Identify which cell holds the provided text, then report its [x, y] central coordinate. 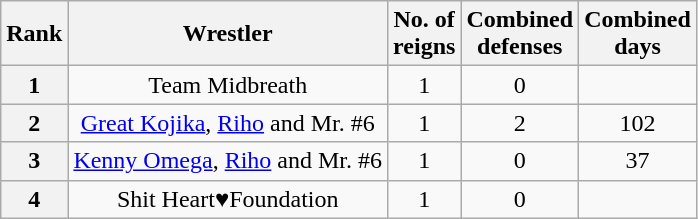
Rank [34, 34]
4 [34, 199]
Great Kojika, Riho and Mr. #6 [228, 123]
Shit Heart♥Foundation [228, 199]
Combineddays [638, 34]
Wrestler [228, 34]
37 [638, 161]
Combineddefenses [520, 34]
No. ofreigns [424, 34]
Kenny Omega, Riho and Mr. #6 [228, 161]
3 [34, 161]
102 [638, 123]
Team Midbreath [228, 85]
